Pinpoint the cell where the given text exists, returning its [x, y] midpoint coordinate. 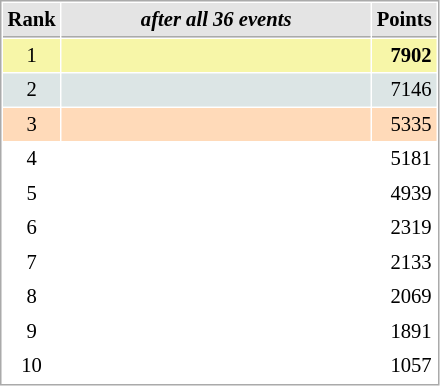
4 [32, 158]
Points [404, 20]
8 [32, 296]
4939 [404, 194]
2 [32, 90]
5335 [404, 124]
3 [32, 124]
5181 [404, 158]
after all 36 events [216, 20]
2069 [404, 296]
1891 [404, 332]
7 [32, 262]
6 [32, 228]
2133 [404, 262]
7902 [404, 56]
2319 [404, 228]
1057 [404, 366]
5 [32, 194]
10 [32, 366]
1 [32, 56]
9 [32, 332]
7146 [404, 90]
Rank [32, 20]
